From the cell containing the given text, extract its center point as [x, y] coordinate. 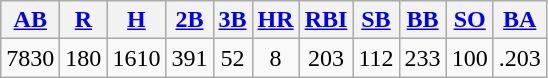
391 [190, 58]
SO [470, 20]
112 [376, 58]
2B [190, 20]
233 [422, 58]
3B [232, 20]
R [84, 20]
H [136, 20]
RBI [326, 20]
203 [326, 58]
1610 [136, 58]
SB [376, 20]
.203 [520, 58]
180 [84, 58]
BA [520, 20]
BB [422, 20]
52 [232, 58]
AB [30, 20]
7830 [30, 58]
100 [470, 58]
HR [276, 20]
8 [276, 58]
